Locate the cell with the specified text and output its (X, Y) center coordinate. 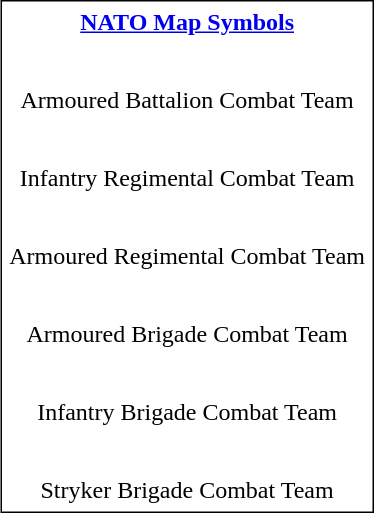
NATO Map Symbols (188, 22)
Armoured Brigade Combat Team (188, 334)
Infantry Brigade Combat Team (188, 412)
Armoured Battalion Combat Team (188, 100)
Infantry Regimental Combat Team (188, 178)
Stryker Brigade Combat Team (188, 490)
Armoured Regimental Combat Team (188, 256)
